Identify which cell holds the provided text, then report its (x, y) central coordinate. 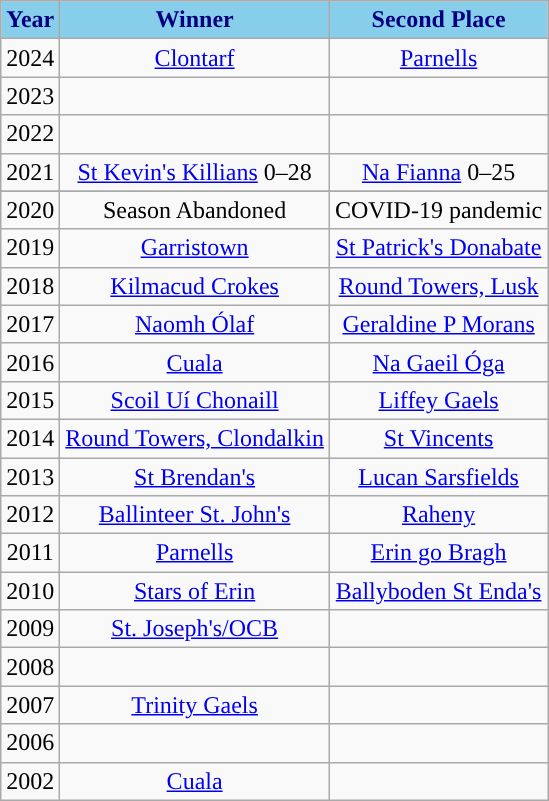
Round Towers, Clondalkin (195, 438)
2017 (30, 324)
2016 (30, 362)
Season Abandoned (195, 210)
2008 (30, 667)
2023 (30, 96)
Trinity Gaels (195, 705)
2002 (30, 781)
2019 (30, 248)
2024 (30, 58)
Scoil Uí Chonaill (195, 400)
2012 (30, 515)
2020 (30, 210)
Stars of Erin (195, 591)
St. Joseph's/OCB (195, 629)
Liffey Gaels (438, 400)
St Patrick's Donabate (438, 248)
Garristown (195, 248)
2010 (30, 591)
Ballinteer St. John's (195, 515)
St Kevin's Killians 0–28 (195, 172)
Erin go Bragh (438, 553)
Winner (195, 20)
St Brendan's (195, 477)
2015 (30, 400)
Kilmacud Crokes (195, 286)
2007 (30, 705)
Raheny (438, 515)
Ballyboden St Enda's (438, 591)
2021 (30, 172)
Naomh Ólaf (195, 324)
Geraldine P Morans (438, 324)
2011 (30, 553)
St Vincents (438, 438)
2022 (30, 134)
Second Place (438, 20)
Lucan Sarsfields (438, 477)
2006 (30, 743)
2018 (30, 286)
Clontarf (195, 58)
Year (30, 20)
Na Fianna 0–25 (438, 172)
2014 (30, 438)
COVID-19 pandemic (438, 210)
2009 (30, 629)
2013 (30, 477)
Round Towers, Lusk (438, 286)
Na Gaeil Óga (438, 362)
